Scan for the cell matching the given text and deliver its [X, Y] coordinate at center. 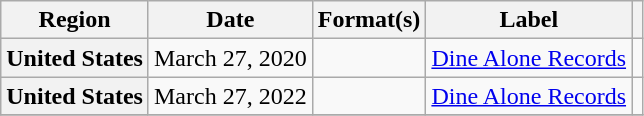
Region [75, 20]
March 27, 2020 [230, 58]
March 27, 2022 [230, 96]
Format(s) [369, 20]
Label [529, 20]
Date [230, 20]
